Scan for the cell matching the given text and deliver its (x, y) coordinate at center. 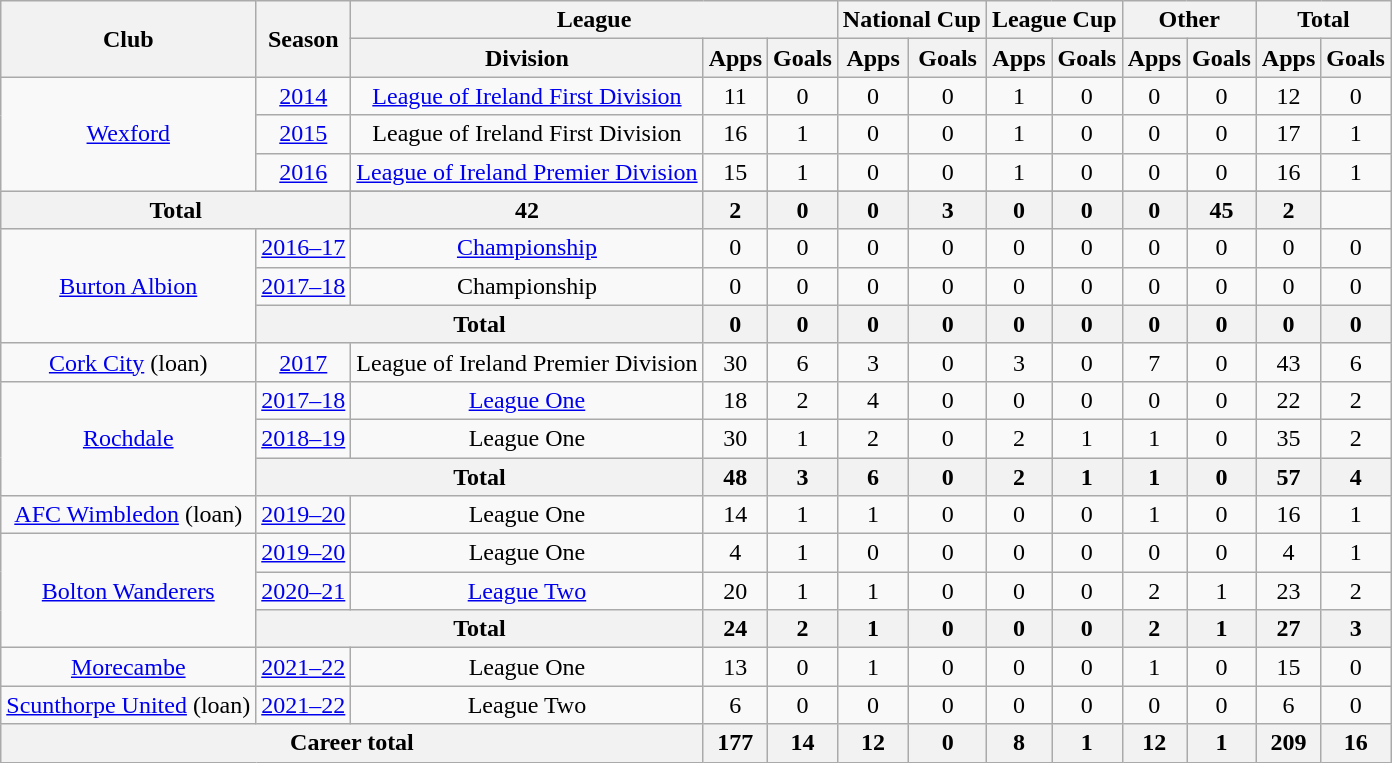
Season (304, 39)
2018–19 (304, 438)
Wexford (128, 134)
National Cup (912, 20)
Other (1189, 20)
13 (735, 667)
Division (527, 58)
Bolton Wanderers (128, 591)
2016–17 (304, 248)
Burton Albion (128, 286)
17 (1288, 134)
League (594, 20)
35 (1288, 438)
2016 (304, 172)
22 (1288, 400)
23 (1288, 591)
20 (735, 591)
2014 (304, 96)
24 (735, 629)
Cork City (loan) (128, 362)
42 (527, 210)
8 (1018, 743)
AFC Wimbledon (loan) (128, 515)
Career total (352, 743)
Rochdale (128, 438)
11 (735, 96)
18 (735, 400)
2015 (304, 134)
2020–21 (304, 591)
Club (128, 39)
Scunthorpe United (loan) (128, 705)
2017 (304, 362)
League Cup (1054, 20)
177 (735, 743)
7 (1154, 362)
48 (735, 477)
45 (1222, 210)
Morecambe (128, 667)
27 (1288, 629)
43 (1288, 362)
57 (1288, 477)
209 (1288, 743)
